Provide the [X, Y] coordinate of the cell's center where the given text is located.  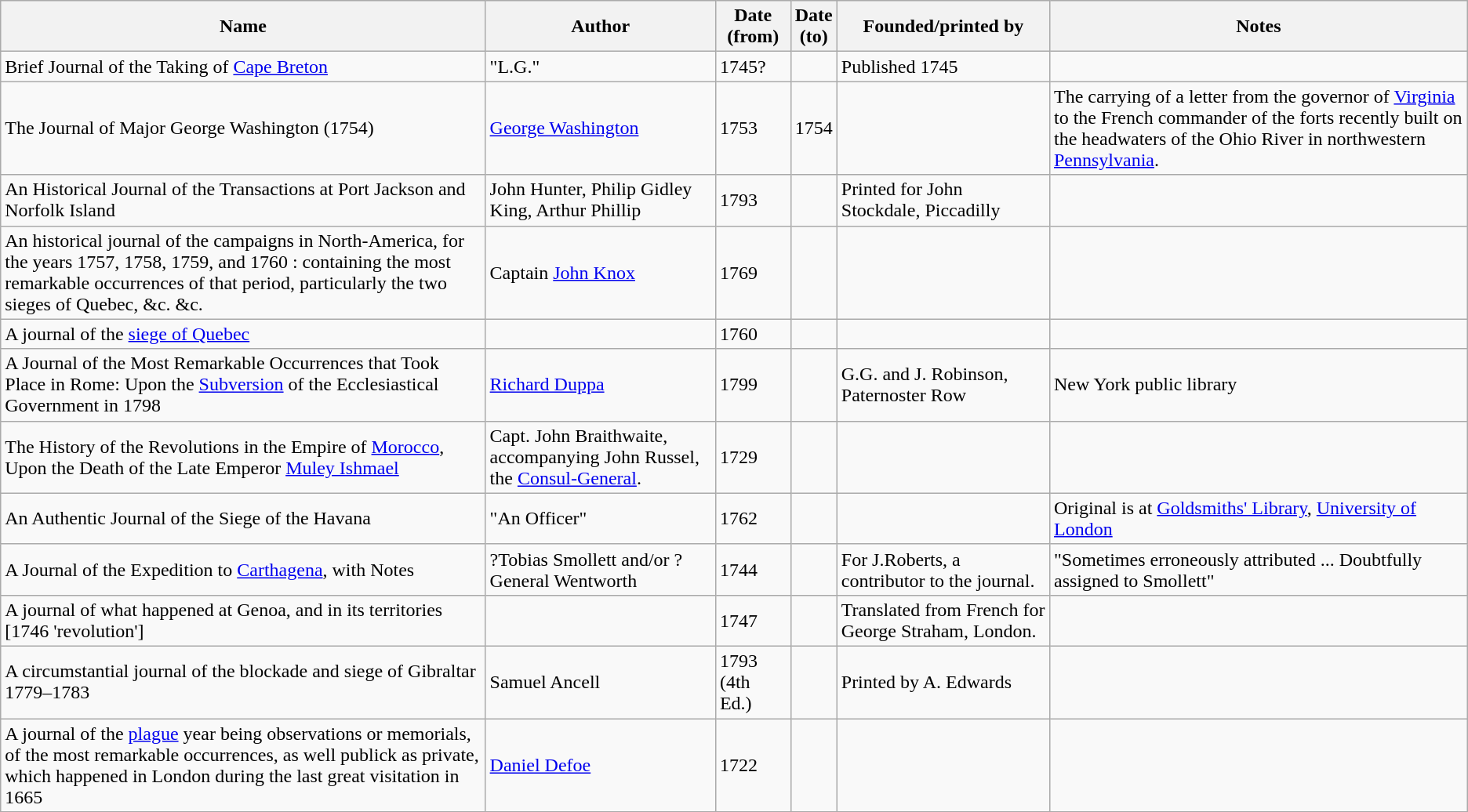
1729 [753, 457]
A Journal of the Most Remarkable Occurrences that Took Place in Rome: Upon the Subversion of the Ecclesiastical Government in 1798 [243, 385]
Brief Journal of the Taking of Cape Breton [243, 67]
1793 [753, 201]
Original is at Goldsmiths' Library, University of London [1258, 519]
Daniel Defoe [601, 765]
"L.G." [601, 67]
1722 [753, 765]
1769 [753, 273]
1753 [753, 129]
Date(from) [753, 27]
A Journal of the Expedition to Carthagena, with Notes [243, 569]
For J.Roberts, a contributor to the journal. [943, 569]
A circumstantial journal of the blockade and siege of Gibraltar 1779–1783 [243, 682]
Printed for John Stockdale, Piccadilly [943, 201]
1762 [753, 519]
Richard Duppa [601, 385]
The Journal of Major George Washington (1754) [243, 129]
1745? [753, 67]
Author [601, 27]
1744 [753, 569]
1760 [753, 334]
1799 [753, 385]
An Historical Journal of the Transactions at Port Jackson and Norfolk Island [243, 201]
A journal of what happened at Genoa, and in its territories [1746 'revolution'] [243, 621]
1754 [814, 129]
New York public library [1258, 385]
The History of the Revolutions in the Empire of Morocco, Upon the Death of the Late Emperor Muley Ishmael [243, 457]
Published 1745 [943, 67]
A journal of the siege of Quebec [243, 334]
George Washington [601, 129]
1747 [753, 621]
Name [243, 27]
Captain John Knox [601, 273]
1793 (4th Ed.) [753, 682]
?Tobias Smollett and/or ? General Wentworth [601, 569]
Samuel Ancell [601, 682]
Translated from French for George Straham, London. [943, 621]
Printed by A. Edwards [943, 682]
An Authentic Journal of the Siege of the Havana [243, 519]
Capt. John Braithwaite, accompanying John Russel, the Consul-General. [601, 457]
"An Officer" [601, 519]
"Sometimes erroneously attributed ... Doubtfully assigned to Smollett" [1258, 569]
Notes [1258, 27]
G.G. and J. Robinson, Paternoster Row [943, 385]
Founded/printed by [943, 27]
Date(to) [814, 27]
John Hunter, Philip Gidley King, Arthur Phillip [601, 201]
